Detect which cell encompasses the target text, then output its [X, Y] center coordinate. 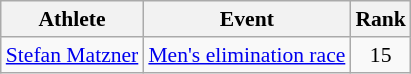
Men's elimination race [246, 55]
Athlete [72, 19]
Event [246, 19]
15 [380, 55]
Rank [380, 19]
Stefan Matzner [72, 55]
